Scan for the cell matching the given text and deliver its (X, Y) coordinate at center. 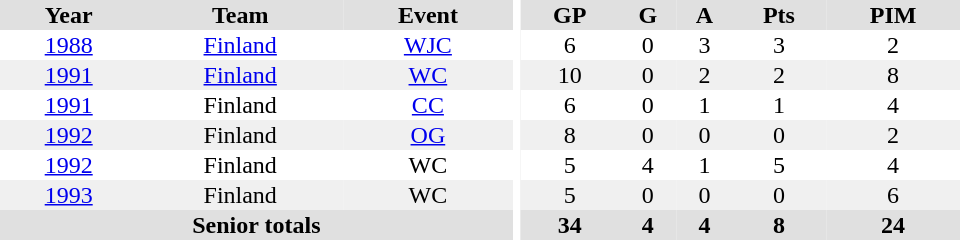
PIM (893, 15)
G (648, 15)
Year (68, 15)
A (704, 15)
WJC (428, 45)
OG (428, 135)
GP (570, 15)
CC (428, 105)
34 (570, 225)
Team (240, 15)
1993 (68, 195)
10 (570, 75)
Event (428, 15)
24 (893, 225)
Pts (779, 15)
1988 (68, 45)
Senior totals (256, 225)
